Locate the cell with the specified text and output its [x, y] center coordinate. 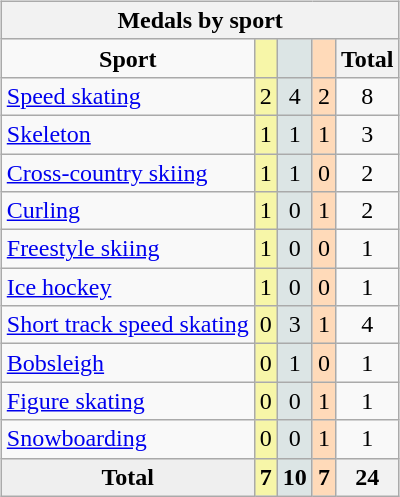
Figure skating [128, 401]
Snowboarding [128, 439]
Speed skating [128, 96]
Curling [128, 211]
Cross-country skiing [128, 173]
Medals by sport [200, 20]
24 [367, 477]
Bobsleigh [128, 363]
Freestyle skiing [128, 249]
8 [367, 96]
Short track speed skating [128, 325]
Ice hockey [128, 287]
Sport [128, 58]
Skeleton [128, 134]
10 [294, 477]
